From the cell containing the given text, extract its center point as (x, y) coordinate. 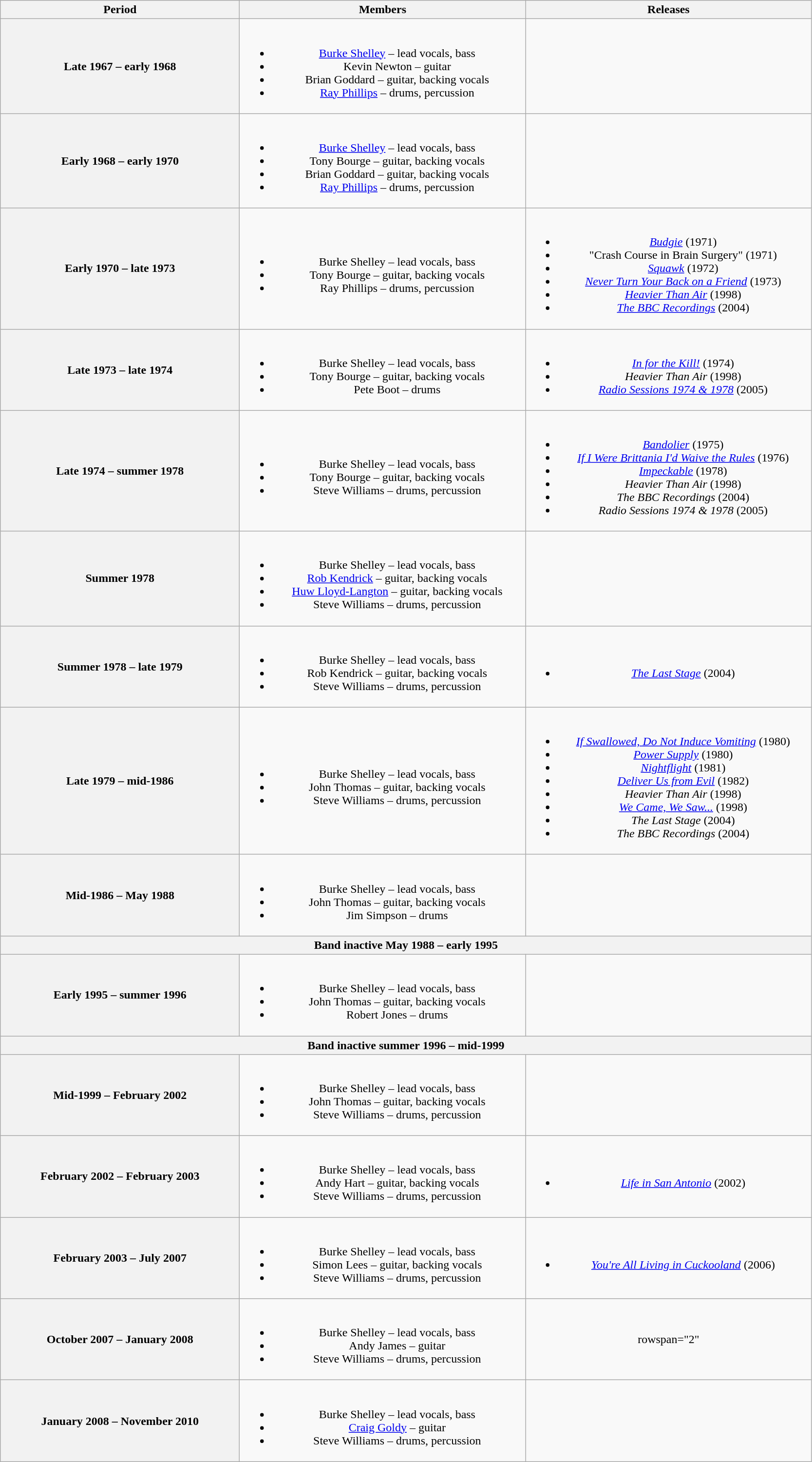
Mid-1986 – May 1988 (120, 895)
Releases (668, 10)
Burke Shelley – lead vocals, bassRob Kendrick – guitar, backing vocalsHuw Lloyd-Langton – guitar, backing vocalsSteve Williams – drums, percussion (383, 578)
February 2002 – February 2003 (120, 1176)
Early 1968 – early 1970 (120, 161)
rowspan="2" (668, 1339)
Late 1973 – late 1974 (120, 369)
Burke Shelley – lead vocals, bassTony Bourge – guitar, backing vocalsSteve Williams – drums, percussion (383, 471)
Burke Shelley – lead vocals, bassJohn Thomas – guitar, backing vocalsJim Simpson – drums (383, 895)
Burke Shelley – lead vocals, bassTony Bourge – guitar, backing vocalsRay Phillips – drums, percussion (383, 269)
The Last Stage (2004) (668, 667)
You're All Living in Cuckooland (2006) (668, 1258)
Burke Shelley – lead vocals, bassAndy James – guitarSteve Williams – drums, percussion (383, 1339)
Summer 1978 (120, 578)
January 2008 – November 2010 (120, 1421)
Summer 1978 – late 1979 (120, 667)
Burke Shelley – lead vocals, bassAndy Hart – guitar, backing vocalsSteve Williams – drums, percussion (383, 1176)
Late 1967 – early 1968 (120, 66)
Burke Shelley – lead vocals, bassJohn Thomas – guitar, backing vocalsRobert Jones – drums (383, 995)
Early 1995 – summer 1996 (120, 995)
Burke Shelley – lead vocals, bassCraig Goldy – guitarSteve Williams – drums, percussion (383, 1421)
Late 1974 – summer 1978 (120, 471)
Burke Shelley – lead vocals, bassKevin Newton – guitarBrian Goddard – guitar, backing vocalsRay Phillips – drums, percussion (383, 66)
October 2007 – January 2008 (120, 1339)
Burke Shelley – lead vocals, bassTony Bourge – guitar, backing vocalsBrian Goddard – guitar, backing vocalsRay Phillips – drums, percussion (383, 161)
Burke Shelley – lead vocals, bassRob Kendrick – guitar, backing vocalsSteve Williams – drums, percussion (383, 667)
February 2003 – July 2007 (120, 1258)
Burke Shelley – lead vocals, bassTony Bourge – guitar, backing vocalsPete Boot – drums (383, 369)
Early 1970 – late 1973 (120, 269)
In for the Kill! (1974)Heavier Than Air (1998) Radio Sessions 1974 & 1978 (2005) (668, 369)
Members (383, 10)
Burke Shelley – lead vocals, bassSimon Lees – guitar, backing vocalsSteve Williams – drums, percussion (383, 1258)
Band inactive summer 1996 – mid-1999 (406, 1045)
Mid-1999 – February 2002 (120, 1096)
Life in San Antonio (2002) (668, 1176)
Band inactive May 1988 – early 1995 (406, 945)
Late 1979 – mid-1986 (120, 781)
Period (120, 10)
